Output the (X, Y) coordinate of the center of the cell containing the given text.  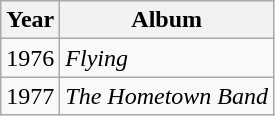
The Hometown Band (167, 96)
1977 (30, 96)
Album (167, 20)
Year (30, 20)
Flying (167, 58)
1976 (30, 58)
